Identify which cell holds the provided text, then report its (x, y) central coordinate. 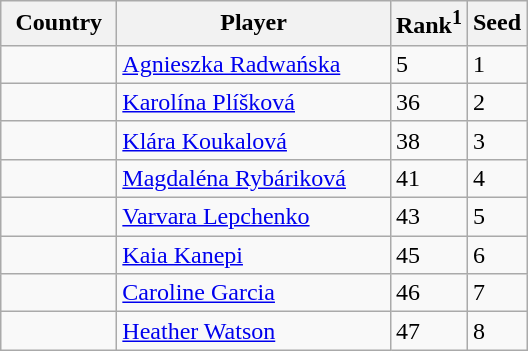
45 (428, 255)
7 (496, 293)
Karolína Plíšková (254, 102)
36 (428, 102)
Kaia Kanepi (254, 255)
41 (428, 178)
6 (496, 255)
Country (59, 24)
1 (496, 64)
43 (428, 217)
Rank1 (428, 24)
Heather Watson (254, 331)
Magdaléna Rybáriková (254, 178)
Klára Koukalová (254, 140)
47 (428, 331)
38 (428, 140)
3 (496, 140)
Player (254, 24)
8 (496, 331)
2 (496, 102)
46 (428, 293)
Varvara Lepchenko (254, 217)
4 (496, 178)
Seed (496, 24)
Agnieszka Radwańska (254, 64)
Caroline Garcia (254, 293)
